Capture the cell that displays the provided text and extract its [x, y] central coordinate. 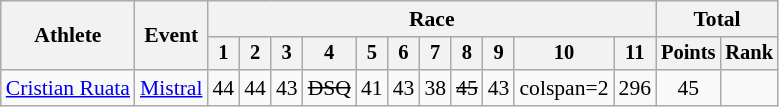
6 [404, 54]
Athlete [68, 36]
Mistral [171, 88]
1 [223, 54]
9 [499, 54]
Race [432, 19]
Points [688, 54]
11 [636, 54]
Cristian Ruata [68, 88]
Total [717, 19]
Rank [749, 54]
colspan=2 [564, 88]
41 [372, 88]
10 [564, 54]
7 [435, 54]
296 [636, 88]
3 [287, 54]
4 [330, 54]
5 [372, 54]
2 [255, 54]
DSQ [330, 88]
Event [171, 36]
38 [435, 88]
8 [467, 54]
